Find where the given text appears and provide that cell's center as [x, y] coordinate. 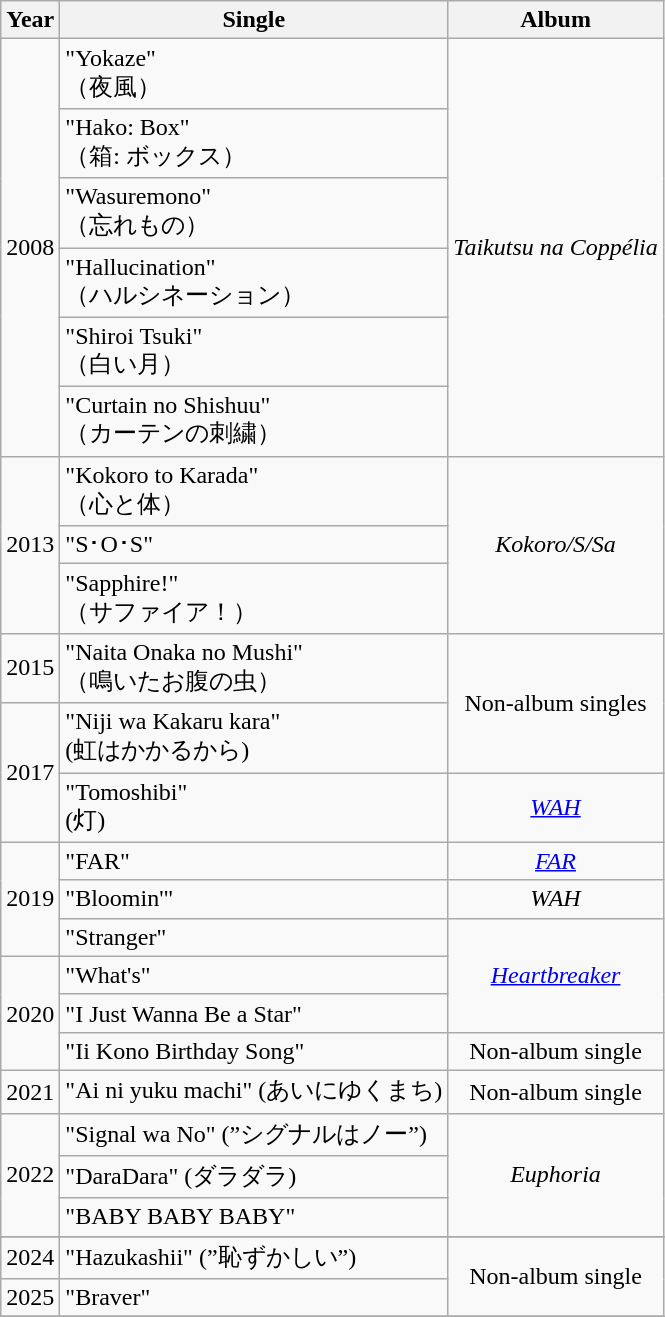
"S･O･S" [254, 545]
Kokoro/S/Sa [556, 544]
"Curtain no Shishuu"（カーテンの刺繍） [254, 422]
"What's" [254, 975]
2019 [30, 899]
"Stranger" [254, 937]
"Yokaze"（夜風） [254, 74]
"Hallucination"（ハルシネーション） [254, 283]
"Signal wa No" (”シグナルはノー”) [254, 1134]
Year [30, 20]
"Sapphire!"（サファイア！） [254, 599]
2024 [30, 1258]
Euphoria [556, 1174]
2017 [30, 772]
"Bloomin'" [254, 899]
2022 [30, 1174]
2013 [30, 544]
Taikutsu na Coppélia [556, 248]
"Naita Onaka no Mushi"（鳴いたお腹の虫） [254, 668]
"BABY BABY BABY" [254, 1217]
"FAR" [254, 861]
2021 [30, 1092]
"Shiroi Tsuki"（白い月） [254, 352]
"DaraDara" (ダラダラ) [254, 1178]
FAR [556, 861]
Heartbreaker [556, 975]
2008 [30, 248]
2020 [30, 1013]
"Ai ni yuku machi" (あいにゆくまち) [254, 1092]
Single [254, 20]
"Hako: Box"（箱: ボックス） [254, 143]
"Kokoro to Karada"（心と体） [254, 491]
"Niji wa Kakaru kara" (虹はかかるから) [254, 738]
"Ii Kono Birthday Song" [254, 1051]
2025 [30, 1298]
Album [556, 20]
"Tomoshibi" (灯) [254, 807]
Non-album singles [556, 702]
"Hazukashii" (”恥ずかしい”) [254, 1258]
"Wasuremono"（忘れもの） [254, 213]
2015 [30, 668]
"Braver" [254, 1298]
"I Just Wanna Be a Star" [254, 1013]
